Capture the cell that displays the provided text and extract its (X, Y) central coordinate. 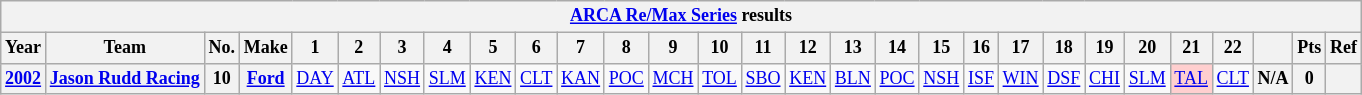
Year (24, 48)
WIN (1020, 78)
N/A (1273, 78)
2002 (24, 78)
TOL (720, 78)
7 (581, 48)
MCH (673, 78)
16 (982, 48)
DSF (1064, 78)
No. (222, 48)
9 (673, 48)
8 (626, 48)
11 (763, 48)
20 (1147, 48)
5 (493, 48)
CHI (1105, 78)
Ford (266, 78)
13 (854, 48)
4 (447, 48)
KAN (581, 78)
15 (942, 48)
1 (315, 48)
14 (897, 48)
18 (1064, 48)
Pts (1310, 48)
19 (1105, 48)
12 (808, 48)
BLN (854, 78)
DAY (315, 78)
TAL (1191, 78)
ISF (982, 78)
Jason Rudd Racing (124, 78)
17 (1020, 48)
Team (124, 48)
21 (1191, 48)
Make (266, 48)
6 (536, 48)
ARCA Re/Max Series results (682, 16)
SBO (763, 78)
0 (1310, 78)
Ref (1344, 48)
2 (359, 48)
22 (1232, 48)
ATL (359, 78)
3 (402, 48)
